Search for the cell housing the specified text and yield its (X, Y) center coordinate. 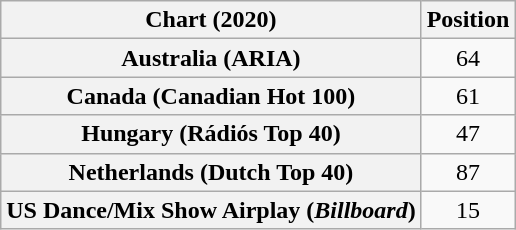
Australia (ARIA) (211, 58)
61 (468, 96)
64 (468, 58)
Position (468, 20)
Netherlands (Dutch Top 40) (211, 172)
Chart (2020) (211, 20)
87 (468, 172)
47 (468, 134)
15 (468, 210)
Hungary (Rádiós Top 40) (211, 134)
Canada (Canadian Hot 100) (211, 96)
US Dance/Mix Show Airplay (Billboard) (211, 210)
